Return (x, y) of the center of cell containing provided text 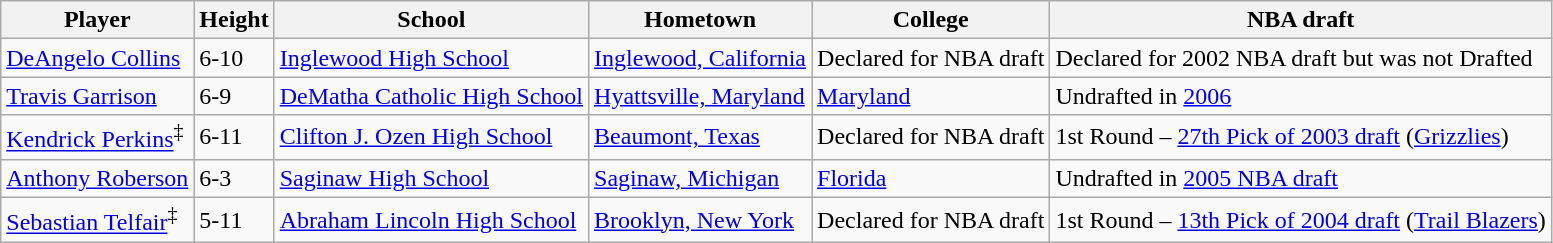
Clifton J. Ozen High School (431, 138)
College (931, 20)
NBA draft (1300, 20)
1st Round – 13th Pick of 2004 draft (Trail Blazers) (1300, 220)
Saginaw, Michigan (700, 178)
5-11 (234, 220)
1st Round – 27th Pick of 2003 draft (Grizzlies) (1300, 138)
Abraham Lincoln High School (431, 220)
Player (98, 20)
Travis Garrison (98, 96)
Undrafted in 2005 NBA draft (1300, 178)
DeMatha Catholic High School (431, 96)
Height (234, 20)
Saginaw High School (431, 178)
School (431, 20)
6-9 (234, 96)
Undrafted in 2006 (1300, 96)
DeAngelo Collins (98, 58)
Kendrick Perkins‡ (98, 138)
Hometown (700, 20)
Florida (931, 178)
Maryland (931, 96)
6-3 (234, 178)
Brooklyn, New York (700, 220)
Inglewood, California (700, 58)
Declared for 2002 NBA draft but was not Drafted (1300, 58)
Hyattsville, Maryland (700, 96)
6-10 (234, 58)
Sebastian Telfair‡ (98, 220)
6-11 (234, 138)
Anthony Roberson (98, 178)
Inglewood High School (431, 58)
Beaumont, Texas (700, 138)
